Determine the [X, Y] coordinate at the center of the cell enclosing the given text.  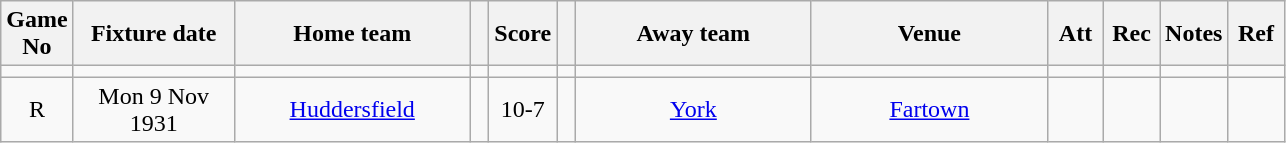
Ref [1256, 34]
R [37, 110]
Game No [37, 34]
Away team [693, 34]
Score [523, 34]
10-7 [523, 110]
Notes [1194, 34]
Huddersfield [352, 110]
York [693, 110]
Venue [929, 34]
Fartown [929, 110]
Mon 9 Nov 1931 [154, 110]
Fixture date [154, 34]
Home team [352, 34]
Rec [1132, 34]
Att [1075, 34]
